Identify which cell holds the provided text, then report its [x, y] central coordinate. 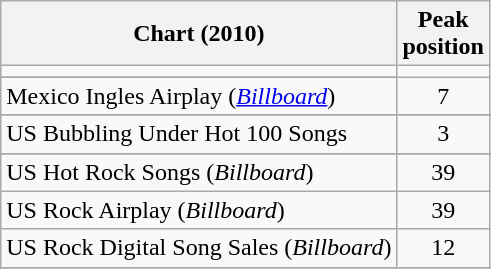
7 [443, 96]
Peakposition [443, 34]
US Rock Airplay (Billboard) [199, 210]
Mexico Ingles Airplay (Billboard) [199, 96]
US Hot Rock Songs (Billboard) [199, 172]
3 [443, 134]
Chart (2010) [199, 34]
US Rock Digital Song Sales (Billboard) [199, 248]
12 [443, 248]
US Bubbling Under Hot 100 Songs [199, 134]
